From the cell containing the given text, extract its center point as [X, Y] coordinate. 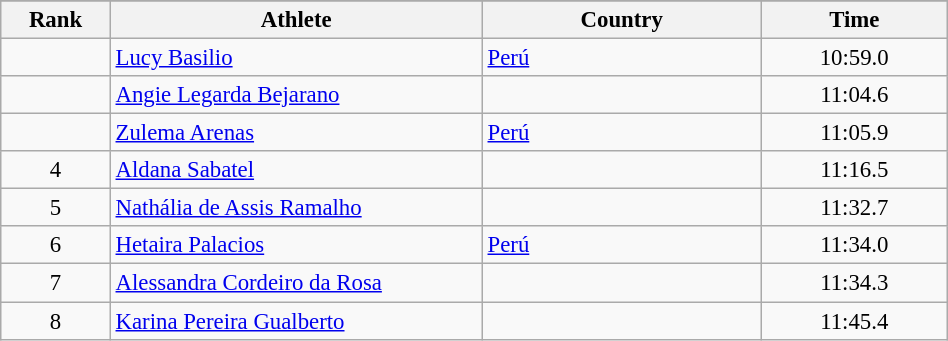
5 [56, 208]
11:16.5 [854, 170]
Alessandra Cordeiro da Rosa [296, 283]
Karina Pereira Gualberto [296, 321]
8 [56, 321]
11:05.9 [854, 133]
11:45.4 [854, 321]
11:04.6 [854, 95]
Angie Legarda Bejarano [296, 95]
11:34.0 [854, 245]
Zulema Arenas [296, 133]
Country [622, 20]
Aldana Sabatel [296, 170]
Rank [56, 20]
Athlete [296, 20]
10:59.0 [854, 58]
Hetaira Palacios [296, 245]
4 [56, 170]
11:32.7 [854, 208]
6 [56, 245]
7 [56, 283]
Nathália de Assis Ramalho [296, 208]
11:34.3 [854, 283]
Time [854, 20]
Lucy Basilio [296, 58]
